Determine the (X, Y) coordinate at the center of the cell enclosing the given text.  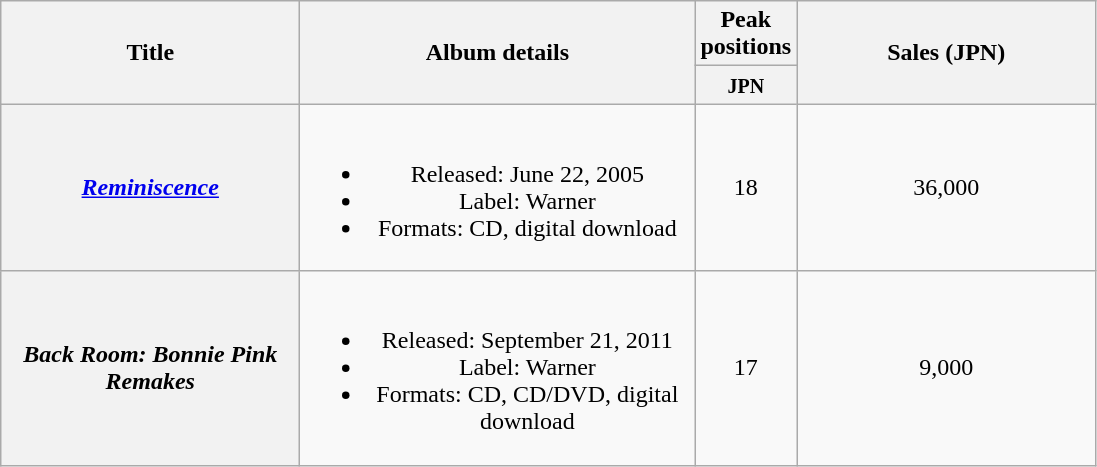
36,000 (946, 188)
JPN (746, 85)
Peak positions (746, 34)
Title (150, 52)
17 (746, 368)
Released: June 22, 2005 Label: WarnerFormats: CD, digital download (498, 188)
Reminiscence (150, 188)
Album details (498, 52)
Back Room: Bonnie Pink Remakes (150, 368)
9,000 (946, 368)
Sales (JPN) (946, 52)
18 (746, 188)
Released: September 21, 2011 Label: WarnerFormats: CD, CD/DVD, digital download (498, 368)
